Capture the cell that displays the provided text and extract its [x, y] central coordinate. 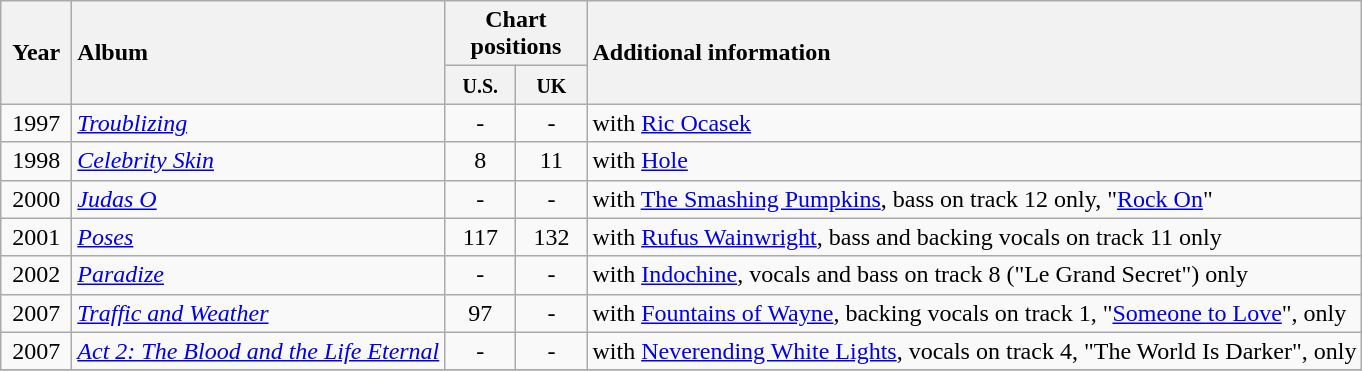
2000 [36, 199]
U.S. [480, 85]
Paradize [258, 275]
Additional information [974, 52]
Poses [258, 237]
Judas O [258, 199]
2001 [36, 237]
1997 [36, 123]
117 [480, 237]
with Hole [974, 161]
2002 [36, 275]
8 [480, 161]
Chart positions [516, 34]
Year [36, 52]
Troublizing [258, 123]
with Rufus Wainwright, bass and backing vocals on track 11 only [974, 237]
UK [552, 85]
Celebrity Skin [258, 161]
97 [480, 313]
with Ric Ocasek [974, 123]
with Fountains of Wayne, backing vocals on track 1, "Someone to Love", only [974, 313]
Act 2: The Blood and the Life Eternal [258, 351]
Traffic and Weather [258, 313]
with Indochine, vocals and bass on track 8 ("Le Grand Secret") only [974, 275]
with Neverending White Lights, vocals on track 4, "The World Is Darker", only [974, 351]
1998 [36, 161]
with The Smashing Pumpkins, bass on track 12 only, "Rock On" [974, 199]
11 [552, 161]
132 [552, 237]
Album [258, 52]
